Provide the [X, Y] coordinate of the cell's center where the given text is located.  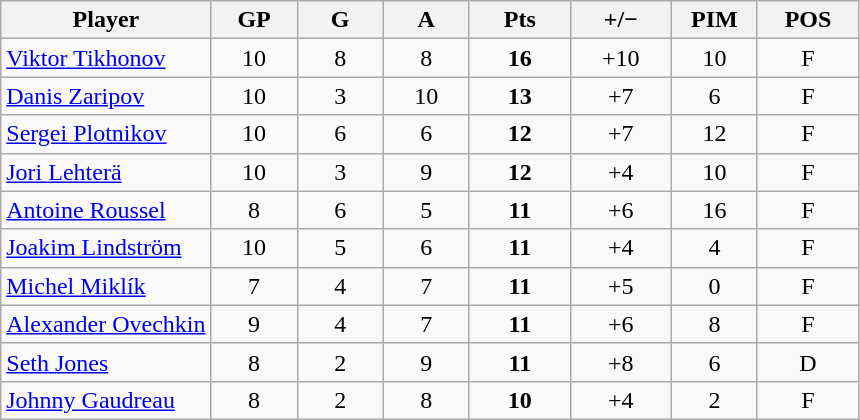
A [426, 20]
Joakim Lindström [106, 248]
+5 [620, 286]
Viktor Tikhonov [106, 58]
Michel Miklík [106, 286]
Johnny Gaudreau [106, 400]
Jori Lehterä [106, 172]
Alexander Ovechkin [106, 324]
Danis Zaripov [106, 96]
Sergei Plotnikov [106, 134]
13 [520, 96]
PIM [714, 20]
+10 [620, 58]
Antoine Roussel [106, 210]
Pts [520, 20]
D [808, 362]
GP [254, 20]
Seth Jones [106, 362]
Player [106, 20]
+8 [620, 362]
POS [808, 20]
G [340, 20]
0 [714, 286]
+/− [620, 20]
